Scan for the cell matching the given text and deliver its (x, y) coordinate at center. 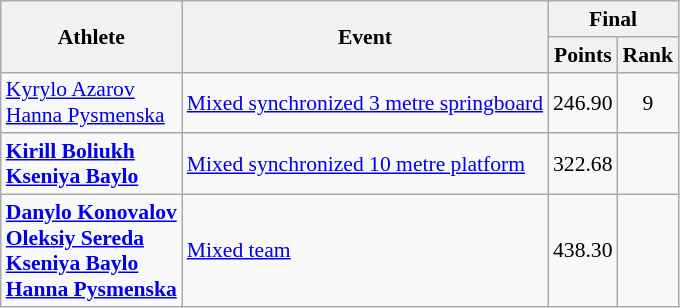
322.68 (582, 164)
246.90 (582, 102)
Mixed team (365, 251)
Event (365, 36)
Danylo KonovalovOleksiy SeredaKseniya BayloHanna Pysmenska (92, 251)
Kyrylo AzarovHanna Pysmenska (92, 102)
Mixed synchronized 3 metre springboard (365, 102)
Athlete (92, 36)
Rank (648, 55)
Kirill BoliukhKseniya Baylo (92, 164)
Final (613, 19)
Points (582, 55)
Mixed synchronized 10 metre platform (365, 164)
438.30 (582, 251)
9 (648, 102)
